Scan for the cell matching the given text and deliver its (X, Y) coordinate at center. 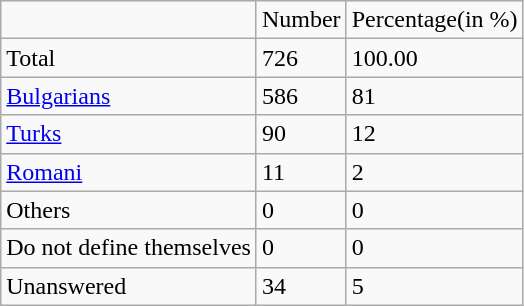
Others (129, 210)
586 (301, 96)
Romani (129, 172)
Do not define themselves (129, 248)
5 (434, 286)
Percentage(in %) (434, 20)
11 (301, 172)
Unanswered (129, 286)
90 (301, 134)
Number (301, 20)
726 (301, 58)
Bulgarians (129, 96)
100.00 (434, 58)
2 (434, 172)
12 (434, 134)
Total (129, 58)
34 (301, 286)
81 (434, 96)
Turks (129, 134)
